Locate the cell with the specified text and output its (X, Y) center coordinate. 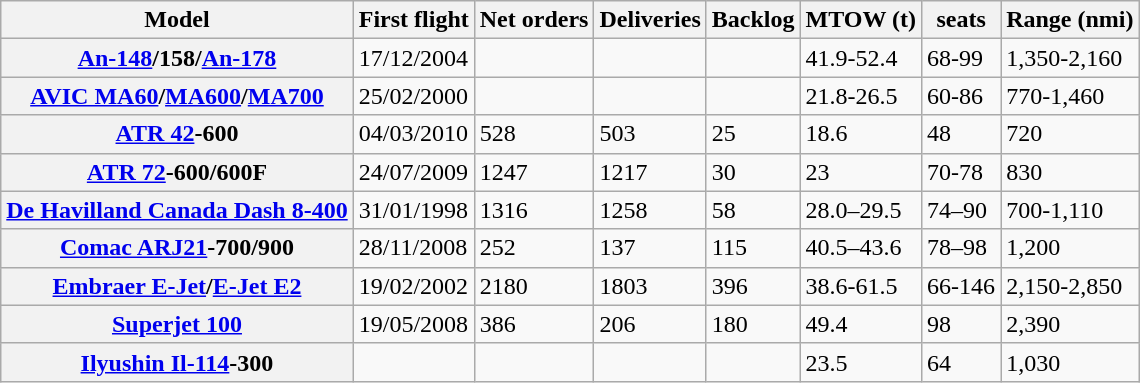
Comac ARJ21-700/900 (177, 248)
AVIC MA60/MA600/MA700 (177, 96)
De Havilland Canada Dash 8-400 (177, 210)
Net orders (534, 20)
17/12/2004 (414, 58)
25 (753, 134)
528 (534, 134)
Backlog (753, 20)
68-99 (962, 58)
Ilyushin Il-114-300 (177, 362)
ATR 42-600 (177, 134)
1217 (650, 172)
78–98 (962, 248)
31/01/1998 (414, 210)
66-146 (962, 286)
28/11/2008 (414, 248)
MTOW (t) (861, 20)
Model (177, 20)
720 (1070, 134)
1,200 (1070, 248)
98 (962, 324)
180 (753, 324)
1316 (534, 210)
74–90 (962, 210)
23 (861, 172)
115 (753, 248)
386 (534, 324)
48 (962, 134)
60-86 (962, 96)
2180 (534, 286)
Embraer E-Jet/E-Jet E2 (177, 286)
1258 (650, 210)
58 (753, 210)
830 (1070, 172)
Deliveries (650, 20)
38.6-61.5 (861, 286)
30 (753, 172)
70-78 (962, 172)
396 (753, 286)
137 (650, 248)
770-1,460 (1070, 96)
04/03/2010 (414, 134)
1247 (534, 172)
seats (962, 20)
2,150-2,850 (1070, 286)
18.6 (861, 134)
28.0–29.5 (861, 210)
19/05/2008 (414, 324)
700-1,110 (1070, 210)
41.9-52.4 (861, 58)
An-148/158/An-178 (177, 58)
19/02/2002 (414, 286)
49.4 (861, 324)
40.5–43.6 (861, 248)
2,390 (1070, 324)
ATR 72-600/600F (177, 172)
252 (534, 248)
23.5 (861, 362)
21.8-26.5 (861, 96)
206 (650, 324)
1,350-2,160 (1070, 58)
First flight (414, 20)
1803 (650, 286)
503 (650, 134)
24/07/2009 (414, 172)
Superjet 100 (177, 324)
1,030 (1070, 362)
25/02/2000 (414, 96)
Range (nmi) (1070, 20)
64 (962, 362)
